Search for the cell housing the specified text and yield its [x, y] center coordinate. 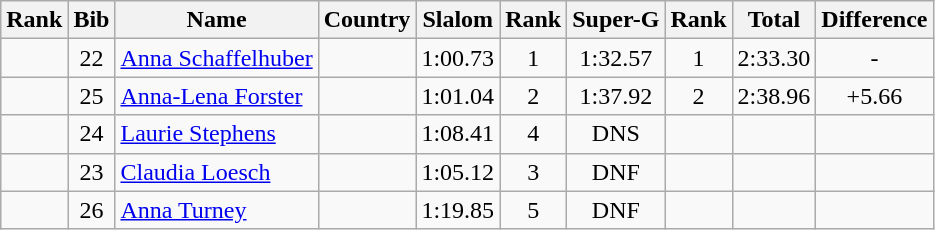
3 [534, 172]
2:38.96 [774, 96]
1:01.04 [458, 96]
1:19.85 [458, 210]
Slalom [458, 20]
Bib [92, 20]
1:00.73 [458, 58]
2:33.30 [774, 58]
+5.66 [874, 96]
DNS [616, 134]
Country [367, 20]
Difference [874, 20]
Anna-Lena Forster [216, 96]
1:05.12 [458, 172]
5 [534, 210]
26 [92, 210]
23 [92, 172]
1:37.92 [616, 96]
Total [774, 20]
Anna Turney [216, 210]
Laurie Stephens [216, 134]
25 [92, 96]
- [874, 58]
1:08.41 [458, 134]
Anna Schaffelhuber [216, 58]
Name [216, 20]
22 [92, 58]
Super-G [616, 20]
4 [534, 134]
24 [92, 134]
Claudia Loesch [216, 172]
1:32.57 [616, 58]
